Capture the cell that displays the provided text and extract its (x, y) central coordinate. 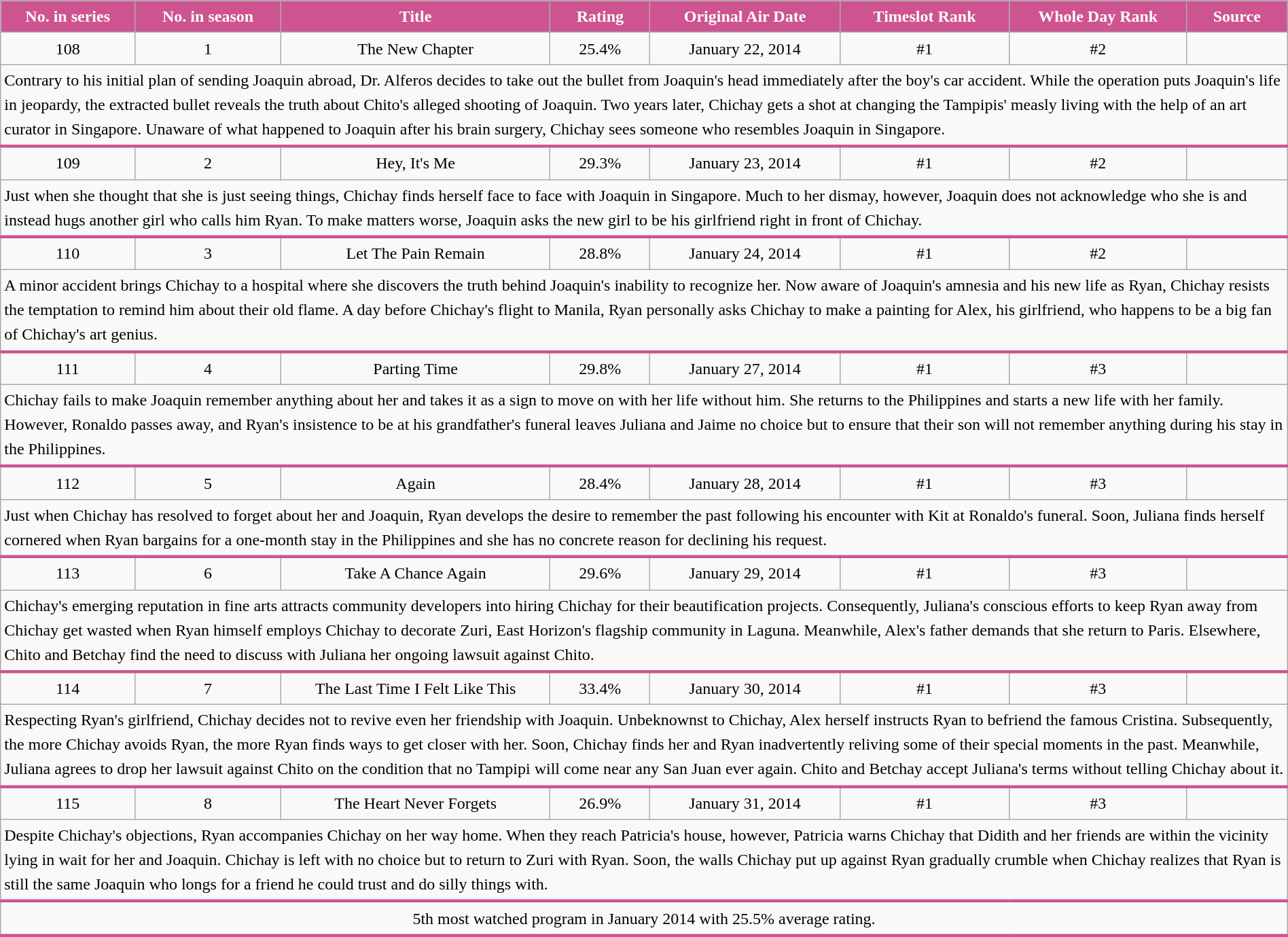
Timeslot Rank (925, 16)
111 (68, 368)
5 (208, 483)
33.4% (601, 688)
Let The Pain Remain (416, 254)
112 (68, 483)
January 27, 2014 (745, 368)
29.8% (601, 368)
Rating (601, 16)
26.9% (601, 803)
28.4% (601, 483)
3 (208, 254)
The Last Time I Felt Like This (416, 688)
114 (68, 688)
110 (68, 254)
Original Air Date (745, 16)
January 22, 2014 (745, 49)
January 28, 2014 (745, 483)
7 (208, 688)
Hey, It's Me (416, 163)
29.6% (601, 573)
Whole Day Rank (1098, 16)
Again (416, 483)
2 (208, 163)
113 (68, 573)
115 (68, 803)
January 30, 2014 (745, 688)
108 (68, 49)
January 23, 2014 (745, 163)
Take A Chance Again (416, 573)
The Heart Never Forgets (416, 803)
28.8% (601, 254)
8 (208, 803)
25.4% (601, 49)
January 31, 2014 (745, 803)
Source (1236, 16)
29.3% (601, 163)
4 (208, 368)
No. in series (68, 16)
The New Chapter (416, 49)
Title (416, 16)
No. in season (208, 16)
5th most watched program in January 2014 with 25.5% average rating. (644, 918)
January 24, 2014 (745, 254)
Parting Time (416, 368)
January 29, 2014 (745, 573)
6 (208, 573)
109 (68, 163)
1 (208, 49)
